Locate the cell with the specified text and output its (X, Y) center coordinate. 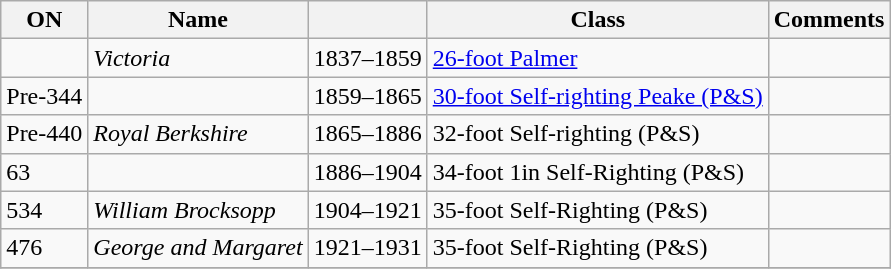
Pre-440 (44, 134)
1865–1886 (368, 134)
Name (198, 20)
30-foot Self-righting Peake (P&S) (598, 96)
1886–1904 (368, 172)
534 (44, 210)
William Brocksopp (198, 210)
32-foot Self-righting (P&S) (598, 134)
34-foot 1in Self-Righting (P&S) (598, 172)
1904–1921 (368, 210)
Class (598, 20)
476 (44, 248)
Victoria (198, 58)
ON (44, 20)
Pre-344 (44, 96)
George and Margaret (198, 248)
1859–1865 (368, 96)
Comments (829, 20)
1837–1859 (368, 58)
Royal Berkshire (198, 134)
63 (44, 172)
1921–1931 (368, 248)
26-foot Palmer (598, 58)
